Return (x, y) of the center of cell containing provided text 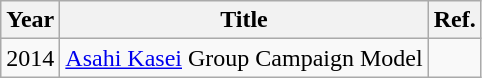
Title (244, 20)
Asahi Kasei Group Campaign Model (244, 58)
Ref. (454, 20)
Year (30, 20)
2014 (30, 58)
